Search for the cell housing the specified text and yield its [X, Y] center coordinate. 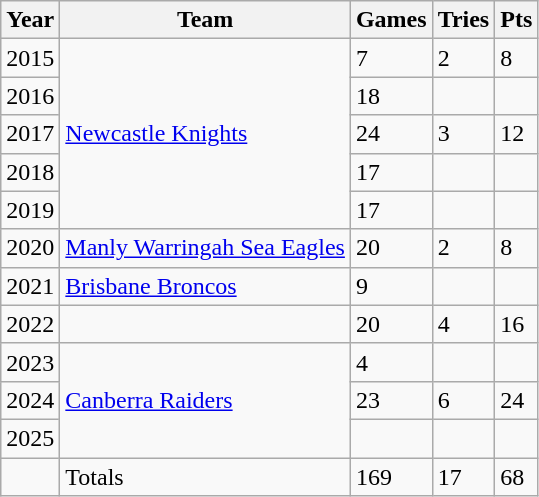
2020 [30, 248]
Manly Warringah Sea Eagles [206, 248]
2019 [30, 210]
2018 [30, 172]
2016 [30, 96]
2015 [30, 58]
2023 [30, 362]
2025 [30, 438]
Totals [206, 477]
3 [464, 134]
2022 [30, 324]
7 [391, 58]
23 [391, 400]
6 [464, 400]
Team [206, 20]
2017 [30, 134]
Tries [464, 20]
2021 [30, 286]
16 [516, 324]
2024 [30, 400]
Newcastle Knights [206, 134]
68 [516, 477]
Brisbane Broncos [206, 286]
169 [391, 477]
Year [30, 20]
12 [516, 134]
Pts [516, 20]
9 [391, 286]
Canberra Raiders [206, 400]
Games [391, 20]
18 [391, 96]
